Detect which cell encompasses the target text, then output its (x, y) center coordinate. 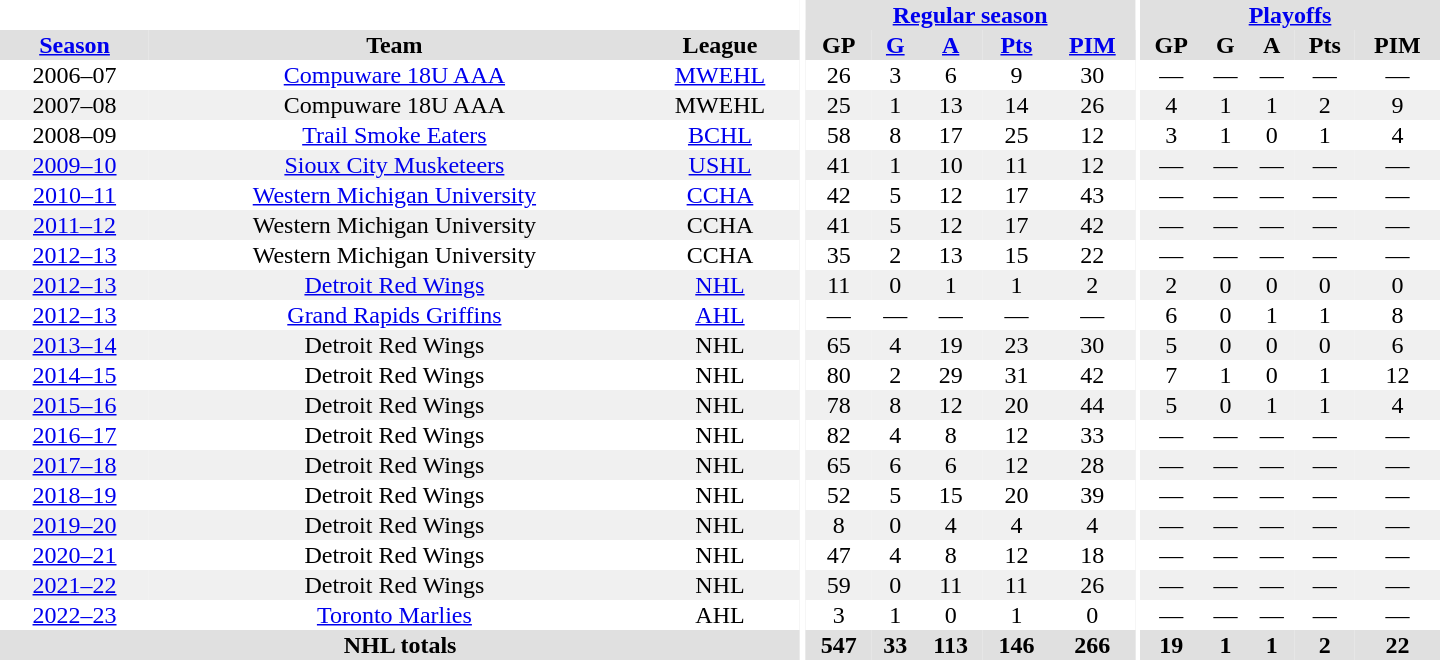
2015–16 (74, 405)
Sioux City Musketeers (394, 165)
146 (1016, 645)
44 (1092, 405)
Regular season (970, 15)
113 (950, 645)
52 (838, 495)
14 (1016, 105)
League (720, 45)
2009–10 (74, 165)
78 (838, 405)
2008–09 (74, 135)
2022–23 (74, 615)
Team (394, 45)
39 (1092, 495)
BCHL (720, 135)
Grand Rapids Griffins (394, 315)
NHL totals (400, 645)
Trail Smoke Eaters (394, 135)
2013–14 (74, 345)
47 (838, 555)
2021–22 (74, 585)
29 (950, 375)
2007–08 (74, 105)
18 (1092, 555)
2017–18 (74, 465)
2016–17 (74, 435)
2019–20 (74, 525)
2020–21 (74, 555)
23 (1016, 345)
7 (1171, 375)
266 (1092, 645)
547 (838, 645)
43 (1092, 195)
2010–11 (74, 195)
Playoffs (1290, 15)
10 (950, 165)
82 (838, 435)
Season (74, 45)
2006–07 (74, 75)
31 (1016, 375)
Toronto Marlies (394, 615)
2014–15 (74, 375)
59 (838, 585)
USHL (720, 165)
2011–12 (74, 225)
2018–19 (74, 495)
35 (838, 255)
58 (838, 135)
28 (1092, 465)
80 (838, 375)
